Detect which cell encompasses the target text, then output its (X, Y) center coordinate. 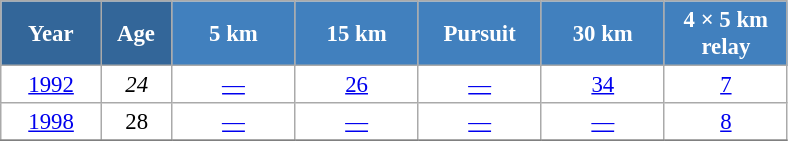
30 km (602, 34)
4 × 5 km relay (726, 34)
Age (136, 34)
28 (136, 122)
34 (602, 85)
15 km (356, 34)
26 (356, 85)
5 km (234, 34)
Year (52, 34)
8 (726, 122)
24 (136, 85)
Pursuit (480, 34)
7 (726, 85)
1998 (52, 122)
1992 (52, 85)
